Output the [x, y] coordinate of the center of the cell containing the given text.  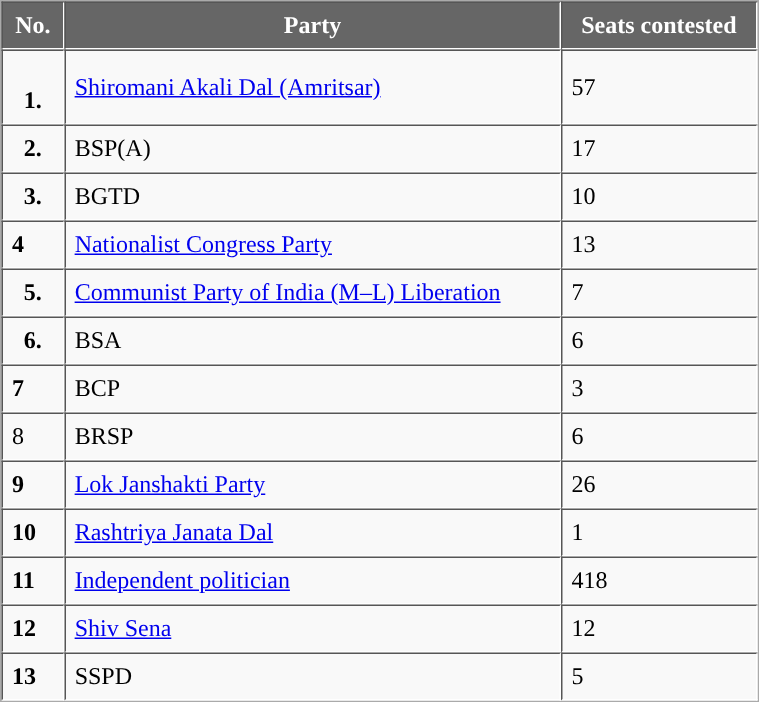
1. [34, 88]
BSA [312, 340]
6. [34, 340]
26 [659, 484]
3 [659, 388]
Independent politician [312, 580]
Communist Party of India (M–L) Liberation [312, 292]
BSP(A) [312, 148]
17 [659, 148]
Seats contested [659, 26]
418 [659, 580]
5 [659, 676]
8 [34, 436]
Nationalist Congress Party [312, 244]
Lok Janshakti Party [312, 484]
SSPD [312, 676]
57 [659, 88]
Rashtriya Janata Dal [312, 532]
9 [34, 484]
No. [34, 26]
1 [659, 532]
4 [34, 244]
BGTD [312, 196]
Shiv Sena [312, 628]
11 [34, 580]
3. [34, 196]
Shiromani Akali Dal (Amritsar) [312, 88]
BCP [312, 388]
BRSP [312, 436]
5. [34, 292]
2. [34, 148]
Party [312, 26]
